Extract the (X, Y) coordinate from the center of the cell holding the provided text.  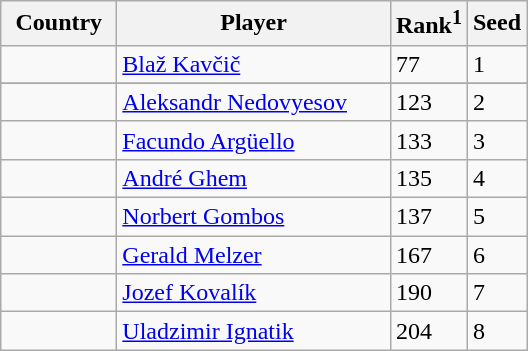
Gerald Melzer (254, 255)
8 (496, 331)
167 (428, 255)
Country (59, 24)
Norbert Gombos (254, 217)
7 (496, 293)
Blaž Kavčič (254, 64)
190 (428, 293)
4 (496, 178)
6 (496, 255)
77 (428, 64)
1 (496, 64)
Uladzimir Ignatik (254, 331)
Player (254, 24)
Jozef Kovalík (254, 293)
5 (496, 217)
135 (428, 178)
204 (428, 331)
2 (496, 102)
Facundo Argüello (254, 140)
123 (428, 102)
133 (428, 140)
André Ghem (254, 178)
3 (496, 140)
Rank1 (428, 24)
Aleksandr Nedovyesov (254, 102)
Seed (496, 24)
137 (428, 217)
